Output the (X, Y) coordinate of the center of the cell containing the given text.  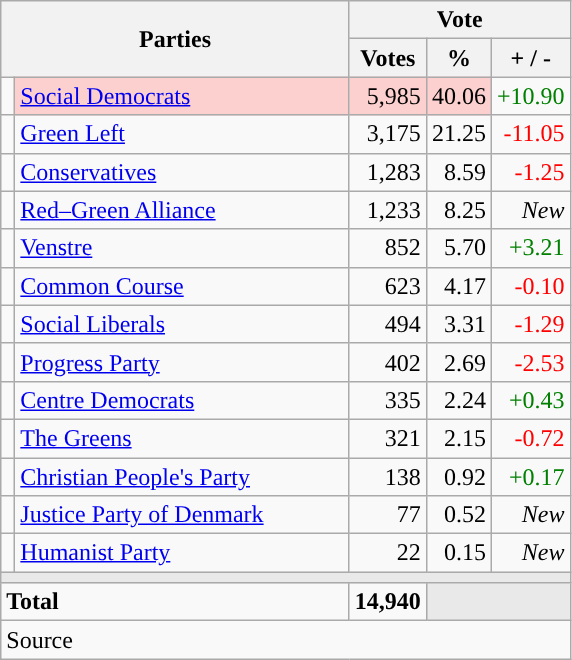
Votes (388, 58)
623 (388, 286)
40.06 (458, 96)
335 (388, 400)
Conservatives (182, 172)
2.15 (458, 438)
-1.25 (530, 172)
+3.21 (530, 248)
Progress Party (182, 362)
2.69 (458, 362)
-0.72 (530, 438)
Social Liberals (182, 324)
Christian People's Party (182, 477)
The Greens (182, 438)
77 (388, 515)
0.92 (458, 477)
+0.43 (530, 400)
Total (176, 602)
+ / - (530, 58)
5.70 (458, 248)
Parties (176, 39)
+0.17 (530, 477)
4.17 (458, 286)
Red–Green Alliance (182, 210)
Green Left (182, 134)
8.25 (458, 210)
Venstre (182, 248)
-11.05 (530, 134)
+10.90 (530, 96)
494 (388, 324)
2.24 (458, 400)
138 (388, 477)
5,985 (388, 96)
321 (388, 438)
852 (388, 248)
1,283 (388, 172)
3,175 (388, 134)
-2.53 (530, 362)
0.52 (458, 515)
% (458, 58)
14,940 (388, 602)
1,233 (388, 210)
Humanist Party (182, 553)
8.59 (458, 172)
Social Democrats (182, 96)
0.15 (458, 553)
3.31 (458, 324)
Centre Democrats (182, 400)
Common Course (182, 286)
21.25 (458, 134)
Justice Party of Denmark (182, 515)
-1.29 (530, 324)
Source (286, 640)
-0.10 (530, 286)
22 (388, 553)
Vote (460, 20)
402 (388, 362)
